Determine the (x, y) coordinate at the center of the cell enclosing the given text.  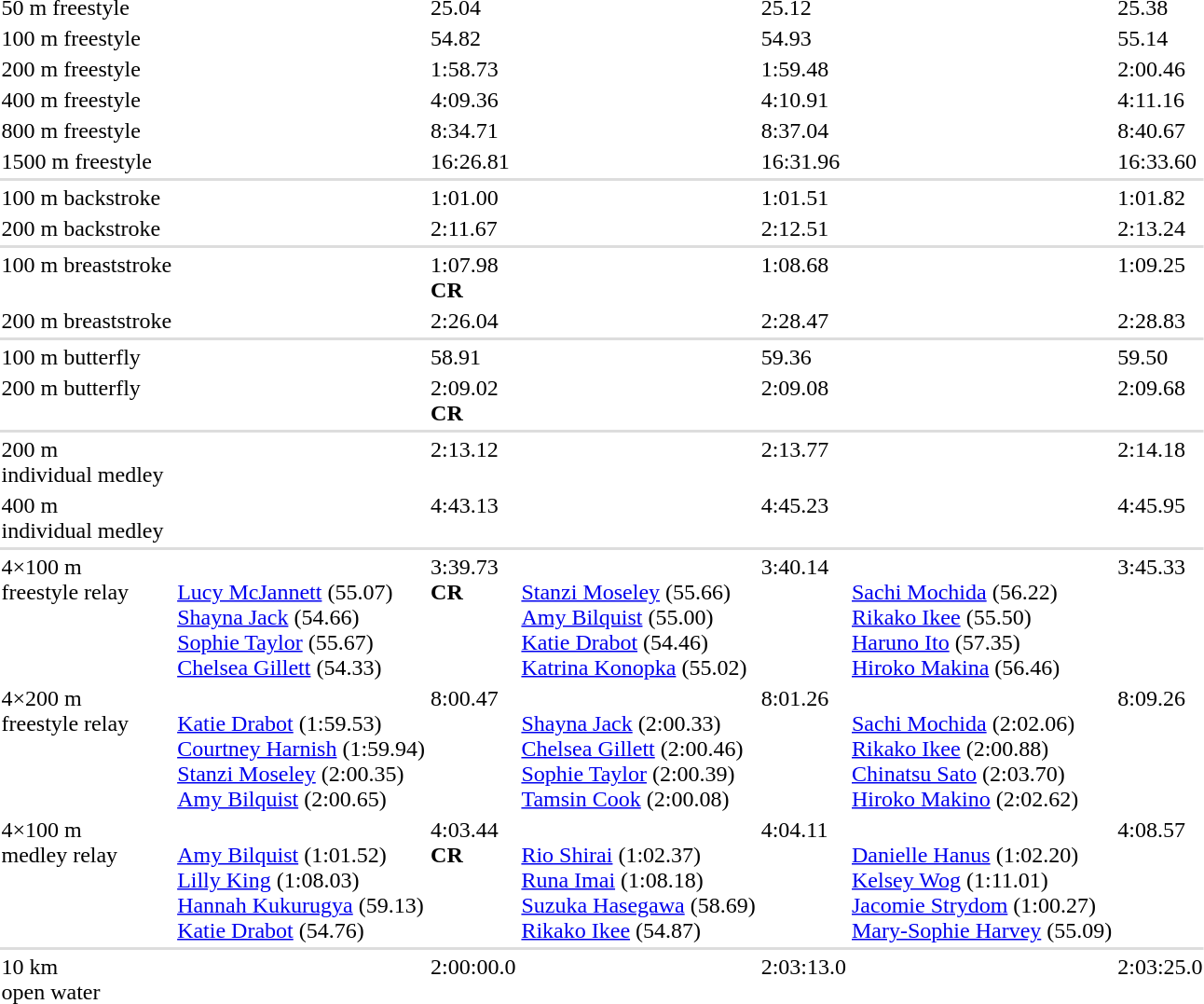
2:12.51 (803, 228)
Stanzi Moseley (55.66)Amy Bilquist (55.00)Katie Drabot (54.46)Katrina Konopka (55.02) (638, 617)
4:04.11 (803, 880)
Katie Drabot (1:59.53)Courtney Harnish (1:59.94)Stanzi Moseley (2:00.35)Amy Bilquist (2:00.65) (302, 749)
1:08.68 (803, 278)
16:31.96 (803, 161)
2:13.24 (1160, 228)
Lucy McJannett (55.07)Shayna Jack (54.66)Sophie Taylor (55.67)Chelsea Gillett (54.33) (302, 617)
54.82 (473, 38)
100 m backstroke (87, 198)
4:10.91 (803, 100)
2:09.02CR (473, 401)
2:13.77 (803, 462)
4:09.36 (473, 100)
16:33.60 (1160, 161)
Shayna Jack (2:00.33)Chelsea Gillett (2:00.46)Sophie Taylor (2:00.39)Tamsin Cook (2:00.08) (638, 749)
1:09.25 (1160, 278)
200 m butterfly (87, 401)
1:01.82 (1160, 198)
Rio Shirai (1:02.37)Runa Imai (1:08.18)Suzuka Hasegawa (58.69)Rikako Ikee (54.87) (638, 880)
2:26.04 (473, 321)
3:45.33 (1160, 617)
1500 m freestyle (87, 161)
1:01.00 (473, 198)
4×200 mfreestyle relay (87, 749)
200 mindividual medley (87, 462)
Amy Bilquist (1:01.52)Lilly King (1:08.03)Hannah Kukurugya (59.13)Katie Drabot (54.76) (302, 880)
400 mindividual medley (87, 518)
8:00.47 (473, 749)
200 m backstroke (87, 228)
8:37.04 (803, 131)
1:58.73 (473, 69)
2:28.83 (1160, 321)
4:43.13 (473, 518)
2:14.18 (1160, 462)
Sachi Mochida (56.22)Rikako Ikee (55.50)Haruno Ito (57.35)Hiroko Makina (56.46) (982, 617)
1:01.51 (803, 198)
Danielle Hanus (1:02.20)Kelsey Wog (1:11.01)Jacomie Strydom (1:00.27)Mary-Sophie Harvey (55.09) (982, 880)
400 m freestyle (87, 100)
2:09.08 (803, 401)
8:09.26 (1160, 749)
100 m butterfly (87, 357)
4×100 mfreestyle relay (87, 617)
8:01.26 (803, 749)
3:40.14 (803, 617)
2:13.12 (473, 462)
200 m breaststroke (87, 321)
2:28.47 (803, 321)
2:09.68 (1160, 401)
8:40.67 (1160, 131)
4:45.23 (803, 518)
16:26.81 (473, 161)
8:34.71 (473, 131)
Sachi Mochida (2:02.06)Rikako Ikee (2:00.88)Chinatsu Sato (2:03.70)Hiroko Makino (2:02.62) (982, 749)
800 m freestyle (87, 131)
1:07.98CR (473, 278)
58.91 (473, 357)
4:08.57 (1160, 880)
4:03.44CR (473, 880)
55.14 (1160, 38)
100 m freestyle (87, 38)
100 m breaststroke (87, 278)
200 m freestyle (87, 69)
4:11.16 (1160, 100)
54.93 (803, 38)
3:39.73CR (473, 617)
2:11.67 (473, 228)
2:00.46 (1160, 69)
4×100 mmedley relay (87, 880)
1:59.48 (803, 69)
59.36 (803, 357)
4:45.95 (1160, 518)
59.50 (1160, 357)
